Find where the given text appears and provide that cell's center as [x, y] coordinate. 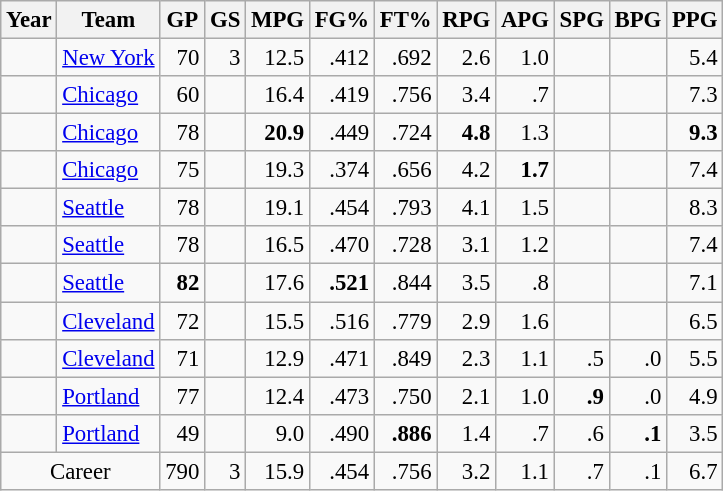
82 [182, 283]
1.6 [526, 321]
.473 [342, 396]
6.7 [695, 471]
2.6 [466, 58]
.793 [406, 208]
19.3 [278, 170]
4.8 [466, 133]
1.4 [466, 433]
790 [182, 471]
12.4 [278, 396]
4.2 [466, 170]
Career [80, 471]
.692 [406, 58]
17.6 [278, 283]
New York [108, 58]
5.4 [695, 58]
60 [182, 95]
.844 [406, 283]
12.9 [278, 358]
.656 [406, 170]
PPG [695, 20]
Team [108, 20]
5.5 [695, 358]
.470 [342, 245]
1.7 [526, 170]
2.1 [466, 396]
GP [182, 20]
16.4 [278, 95]
.449 [342, 133]
15.5 [278, 321]
19.1 [278, 208]
2.3 [466, 358]
.374 [342, 170]
3.4 [466, 95]
.6 [582, 433]
.8 [526, 283]
FG% [342, 20]
3.1 [466, 245]
SPG [582, 20]
.419 [342, 95]
.9 [582, 396]
.516 [342, 321]
70 [182, 58]
.779 [406, 321]
.490 [342, 433]
.521 [342, 283]
9.3 [695, 133]
GS [226, 20]
.728 [406, 245]
75 [182, 170]
7.1 [695, 283]
RPG [466, 20]
1.5 [526, 208]
.849 [406, 358]
71 [182, 358]
15.9 [278, 471]
FT% [406, 20]
72 [182, 321]
Year [29, 20]
APG [526, 20]
12.5 [278, 58]
7.3 [695, 95]
4.1 [466, 208]
MPG [278, 20]
6.5 [695, 321]
.724 [406, 133]
.750 [406, 396]
8.3 [695, 208]
.412 [342, 58]
1.3 [526, 133]
49 [182, 433]
.471 [342, 358]
2.9 [466, 321]
.886 [406, 433]
3.2 [466, 471]
4.9 [695, 396]
9.0 [278, 433]
1.2 [526, 245]
16.5 [278, 245]
.5 [582, 358]
20.9 [278, 133]
77 [182, 396]
BPG [638, 20]
